Return (x, y) of the center of cell containing provided text 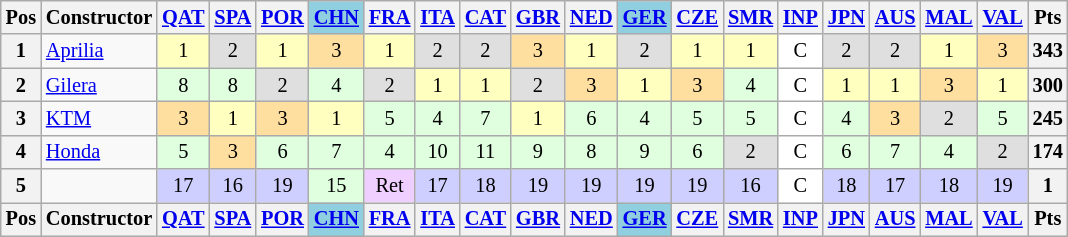
245 (1048, 118)
Honda (99, 152)
11 (486, 152)
Gilera (99, 85)
15 (336, 186)
Ret (390, 186)
174 (1048, 152)
343 (1048, 51)
10 (437, 152)
Aprilia (99, 51)
300 (1048, 85)
KTM (99, 118)
